From the cell containing the given text, extract its center point as [X, Y] coordinate. 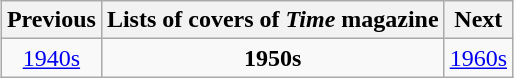
1950s [272, 58]
Lists of covers of Time magazine [272, 20]
Next [478, 20]
1940s [51, 58]
Previous [51, 20]
1960s [478, 58]
